For the text-containing cell, return its midpoint in (x, y) coordinate format. 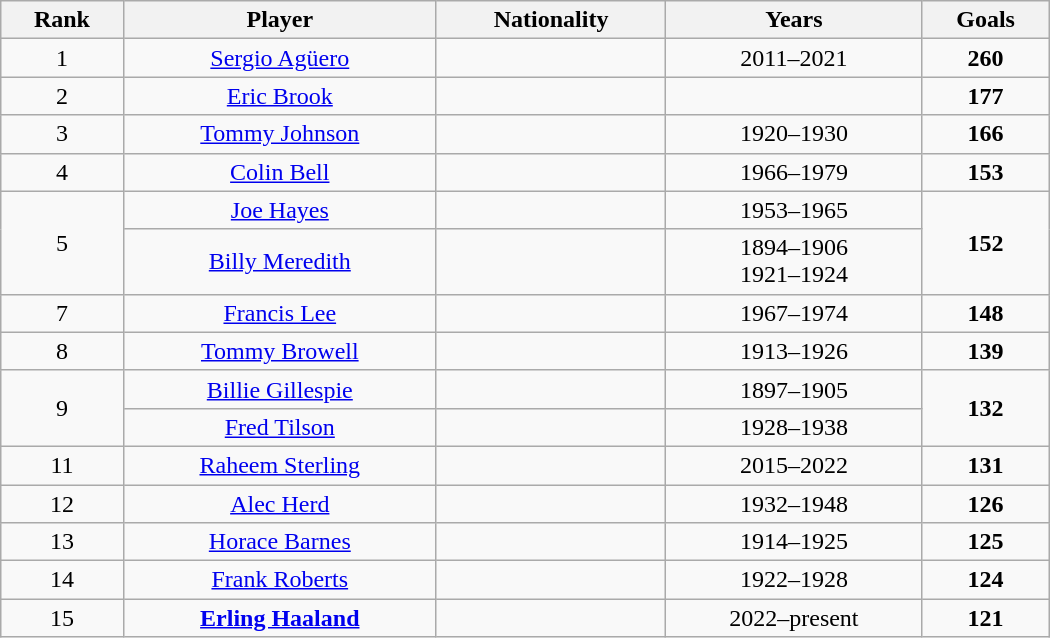
15 (62, 618)
Tommy Browell (280, 351)
Fred Tilson (280, 427)
3 (62, 134)
152 (986, 242)
125 (986, 542)
153 (986, 172)
Sergio Agüero (280, 58)
1966–1979 (794, 172)
Rank (62, 20)
Raheem Sterling (280, 465)
2011–2021 (794, 58)
11 (62, 465)
1897–1905 (794, 389)
14 (62, 580)
1894–19061921–1924 (794, 262)
148 (986, 313)
124 (986, 580)
1928–1938 (794, 427)
13 (62, 542)
Billie Gillespie (280, 389)
132 (986, 408)
1953–1965 (794, 210)
4 (62, 172)
Years (794, 20)
2 (62, 96)
1967–1974 (794, 313)
166 (986, 134)
Billy Meredith (280, 262)
131 (986, 465)
1932–1948 (794, 503)
Goals (986, 20)
121 (986, 618)
8 (62, 351)
Alec Herd (280, 503)
Horace Barnes (280, 542)
Francis Lee (280, 313)
1922–1928 (794, 580)
260 (986, 58)
2022–present (794, 618)
9 (62, 408)
5 (62, 242)
Erling Haaland (280, 618)
177 (986, 96)
Tommy Johnson (280, 134)
1 (62, 58)
126 (986, 503)
2015–2022 (794, 465)
1920–1930 (794, 134)
1913–1926 (794, 351)
Joe Hayes (280, 210)
Eric Brook (280, 96)
139 (986, 351)
Colin Bell (280, 172)
Player (280, 20)
12 (62, 503)
1914–1925 (794, 542)
Frank Roberts (280, 580)
7 (62, 313)
Nationality (550, 20)
